Determine the (x, y) coordinate at the center of the cell enclosing the given text.  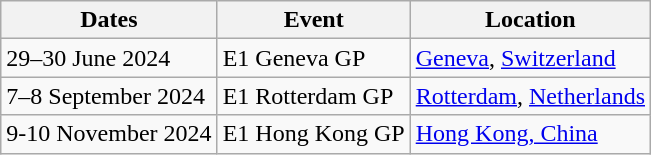
Rotterdam, Netherlands (530, 96)
9-10 November 2024 (109, 134)
7–8 September 2024 (109, 96)
E1 Rotterdam GP (314, 96)
Dates (109, 20)
Location (530, 20)
E1 Hong Kong GP (314, 134)
Event (314, 20)
Geneva, Switzerland (530, 58)
Hong Kong, China (530, 134)
E1 Geneva GP (314, 58)
29–30 June 2024 (109, 58)
